Locate the cell with the specified text and output its (X, Y) center coordinate. 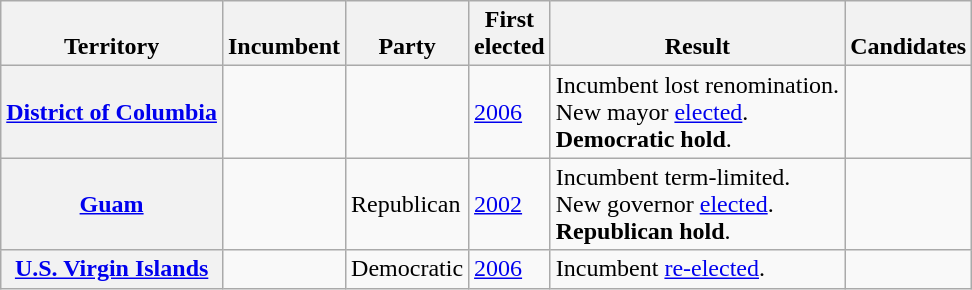
U.S. Virgin Islands (112, 269)
2002 (510, 204)
Guam (112, 204)
Candidates (908, 34)
Territory (112, 34)
District of Columbia (112, 112)
Firstelected (510, 34)
Incumbent lost renomination.New mayor elected.Democratic hold. (697, 112)
Incumbent (284, 34)
Party (408, 34)
Incumbent term-limited.New governor elected.Republican hold. (697, 204)
Incumbent re-elected. (697, 269)
Democratic (408, 269)
Result (697, 34)
Republican (408, 204)
